For the text-containing cell, return its midpoint in (x, y) coordinate format. 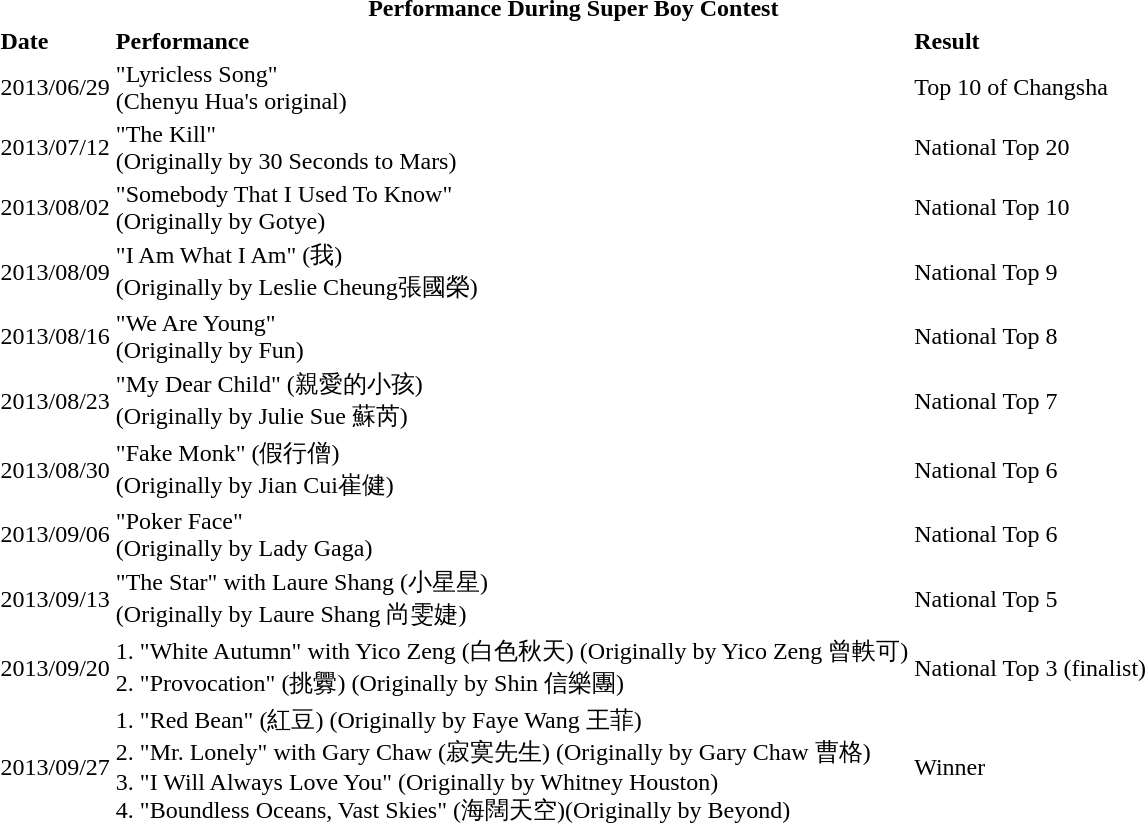
"Lyricless Song"(Chenyu Hua's original) (512, 88)
"Fake Monk" (假行僧)(Originally by Jian Cui崔健) (512, 470)
"Poker Face"(Originally by Lady Gaga) (512, 534)
"My Dear Child" (親愛的小孩)(Originally by Julie Sue 蘇芮) (512, 401)
"I Am What I Am" (我)(Originally by Leslie Cheung張國榮) (512, 272)
"The Kill"(Originally by 30 Seconds to Mars) (512, 148)
"We Are Young"(Originally by Fun) (512, 336)
1. "White Autumn" with Yico Zeng (白色秋天) (Originally by Yico Zeng 曾軼可)2. "Provocation" (挑釁) (Originally by Shin 信樂團) (512, 668)
Performance (512, 41)
"The Star" with Laure Shang (小星星)(Originally by Laure Shang 尚雯婕) (512, 599)
"Somebody That I Used To Know"(Originally by Gotye) (512, 208)
